Extract the [X, Y] coordinate from the center of the cell holding the provided text.  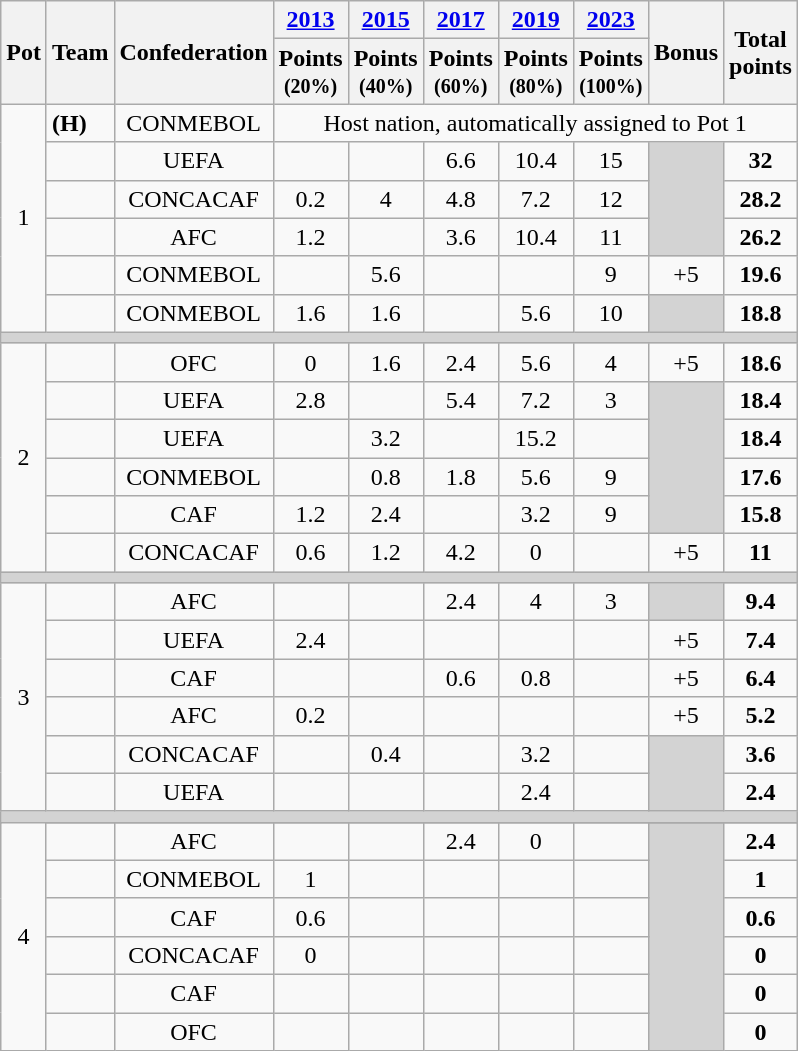
1.8 [460, 477]
2 [24, 457]
5.4 [460, 400]
Points(40%) [386, 72]
Confederation [194, 52]
5.2 [761, 716]
19.6 [761, 275]
4.2 [460, 553]
Points(60%) [460, 72]
2017 [460, 20]
Totalpoints [761, 52]
28.2 [761, 199]
32 [761, 161]
12 [610, 199]
7.4 [761, 640]
Points(80%) [536, 72]
2015 [386, 20]
Host nation, automatically assigned to Pot 1 [535, 123]
Bonus [686, 52]
26.2 [761, 237]
0.4 [386, 754]
Team [80, 52]
18.8 [761, 313]
Points(20%) [310, 72]
Pot [24, 52]
15.8 [761, 515]
(H) [80, 123]
6.6 [460, 161]
Points(100%) [610, 72]
15 [610, 161]
10 [610, 313]
4.8 [460, 199]
18.6 [761, 362]
2013 [310, 20]
15.2 [536, 438]
2023 [610, 20]
2019 [536, 20]
9.4 [761, 602]
2.8 [310, 400]
17.6 [761, 477]
6.4 [761, 678]
